Provide the [X, Y] coordinate of the cell's center where the given text is located.  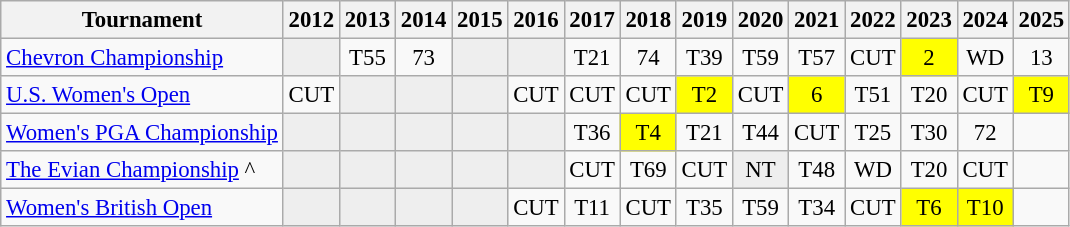
T39 [704, 58]
T4 [648, 133]
NT [760, 170]
2 [929, 58]
72 [985, 133]
Women's British Open [142, 208]
2018 [648, 20]
Women's PGA Championship [142, 133]
T57 [817, 58]
6 [817, 95]
T25 [873, 133]
T30 [929, 133]
T35 [704, 208]
13 [1041, 58]
T51 [873, 95]
2020 [760, 20]
T6 [929, 208]
2014 [424, 20]
2021 [817, 20]
73 [424, 58]
2016 [536, 20]
2019 [704, 20]
2013 [367, 20]
Chevron Championship [142, 58]
T2 [704, 95]
2022 [873, 20]
T34 [817, 208]
74 [648, 58]
U.S. Women's Open [142, 95]
T69 [648, 170]
2015 [480, 20]
2023 [929, 20]
2017 [592, 20]
The Evian Championship ^ [142, 170]
2024 [985, 20]
2025 [1041, 20]
T48 [817, 170]
T55 [367, 58]
T9 [1041, 95]
Tournament [142, 20]
T36 [592, 133]
T10 [985, 208]
T44 [760, 133]
T11 [592, 208]
2012 [311, 20]
